Extract the (X, Y) coordinate from the center of the cell holding the provided text.  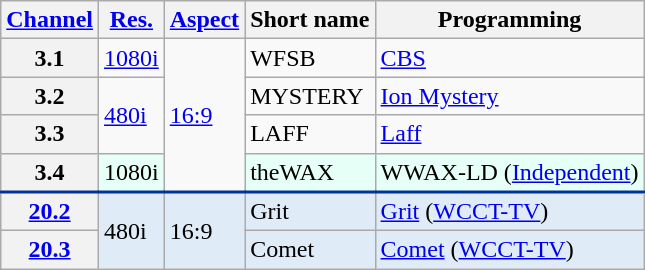
Comet (WCCT-TV) (510, 250)
WFSB (310, 58)
Comet (310, 250)
WWAX-LD (Independent) (510, 172)
Laff (510, 134)
3.2 (50, 96)
Res. (132, 20)
3.1 (50, 58)
LAFF (310, 134)
Aspect (204, 20)
CBS (510, 58)
theWAX (310, 172)
Programming (510, 20)
Ion Mystery (510, 96)
3.4 (50, 172)
Grit (310, 212)
20.3 (50, 250)
Grit (WCCT-TV) (510, 212)
20.2 (50, 212)
3.3 (50, 134)
MYSTERY (310, 96)
Short name (310, 20)
Channel (50, 20)
